Capture the cell that displays the provided text and extract its [X, Y] central coordinate. 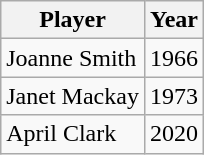
2020 [174, 134]
Janet Mackay [73, 96]
Joanne Smith [73, 58]
1966 [174, 58]
Year [174, 20]
Player [73, 20]
April Clark [73, 134]
1973 [174, 96]
